Capture the cell that displays the provided text and extract its (x, y) central coordinate. 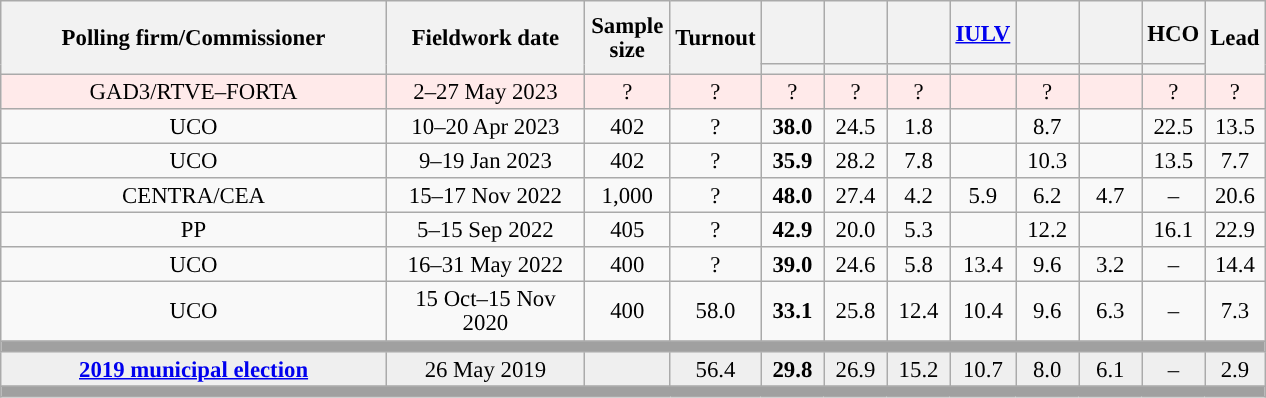
20.0 (856, 230)
58.0 (716, 312)
Sample size (627, 38)
6.1 (1110, 368)
7.7 (1235, 162)
39.0 (792, 266)
Fieldwork date (485, 38)
6.3 (1110, 312)
5.9 (982, 196)
6.2 (1048, 196)
28.2 (856, 162)
Turnout (716, 38)
24.6 (856, 266)
7.3 (1235, 312)
14.4 (1235, 266)
4.7 (1110, 196)
1.8 (918, 126)
9–19 Jan 2023 (485, 162)
7.8 (918, 162)
5.3 (918, 230)
Lead (1235, 38)
15.2 (918, 368)
405 (627, 230)
8.7 (1048, 126)
2019 municipal election (194, 368)
16–31 May 2022 (485, 266)
16.1 (1174, 230)
26 May 2019 (485, 368)
26.9 (856, 368)
10.7 (982, 368)
10.3 (1048, 162)
15 Oct–15 Nov 2020 (485, 312)
29.8 (792, 368)
Polling firm/Commissioner (194, 38)
12.2 (1048, 230)
25.8 (856, 312)
CENTRA/CEA (194, 196)
27.4 (856, 196)
42.9 (792, 230)
24.5 (856, 126)
20.6 (1235, 196)
GAD3/RTVE–FORTA (194, 92)
2.9 (1235, 368)
PP (194, 230)
5.8 (918, 266)
5–15 Sep 2022 (485, 230)
3.2 (1110, 266)
1,000 (627, 196)
38.0 (792, 126)
22.9 (1235, 230)
IULV (982, 32)
22.5 (1174, 126)
33.1 (792, 312)
56.4 (716, 368)
48.0 (792, 196)
8.0 (1048, 368)
12.4 (918, 312)
10–20 Apr 2023 (485, 126)
10.4 (982, 312)
15–17 Nov 2022 (485, 196)
HCO (1174, 32)
35.9 (792, 162)
13.4 (982, 266)
2–27 May 2023 (485, 92)
4.2 (918, 196)
